Determine the (X, Y) coordinate at the center of the cell enclosing the given text.  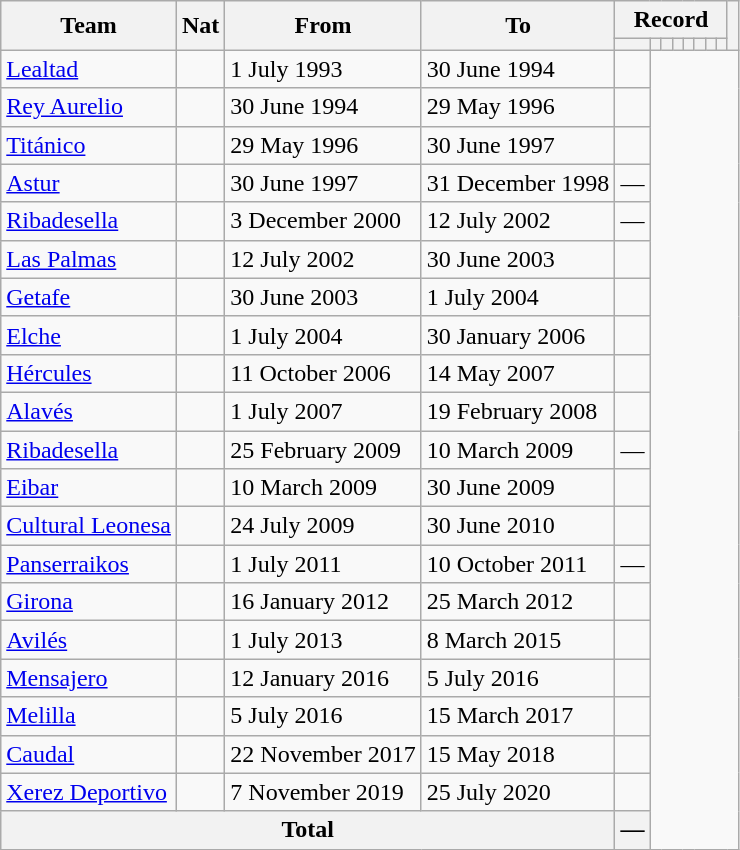
30 January 2006 (518, 335)
Mensajero (89, 678)
To (518, 26)
22 November 2017 (323, 754)
Lealtad (89, 69)
31 December 1998 (518, 183)
Cultural Leonesa (89, 526)
19 February 2008 (518, 411)
Record (671, 20)
25 July 2020 (518, 792)
Las Palmas (89, 259)
Titánico (89, 145)
30 June 2010 (518, 526)
14 May 2007 (518, 373)
Alavés (89, 411)
11 October 2006 (323, 373)
Panserraikos (89, 564)
From (323, 26)
Girona (89, 602)
12 January 2016 (323, 678)
Elche (89, 335)
Xerez Deportivo (89, 792)
Hércules (89, 373)
Eibar (89, 488)
8 March 2015 (518, 640)
25 March 2012 (518, 602)
Nat (200, 26)
15 May 2018 (518, 754)
Total (308, 830)
Melilla (89, 716)
Rey Aurelio (89, 107)
3 December 2000 (323, 221)
Getafe (89, 297)
25 February 2009 (323, 449)
Team (89, 26)
24 July 2009 (323, 526)
16 January 2012 (323, 602)
Caudal (89, 754)
7 November 2019 (323, 792)
10 October 2011 (518, 564)
Astur (89, 183)
1 July 2011 (323, 564)
30 June 2009 (518, 488)
Avilés (89, 640)
1 July 2013 (323, 640)
1 July 2007 (323, 411)
1 July 1993 (323, 69)
15 March 2017 (518, 716)
